Capture the cell that displays the provided text and extract its (X, Y) central coordinate. 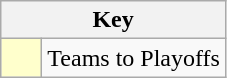
Teams to Playoffs (134, 58)
Key (114, 20)
